Scan for the cell matching the given text and deliver its [x, y] coordinate at center. 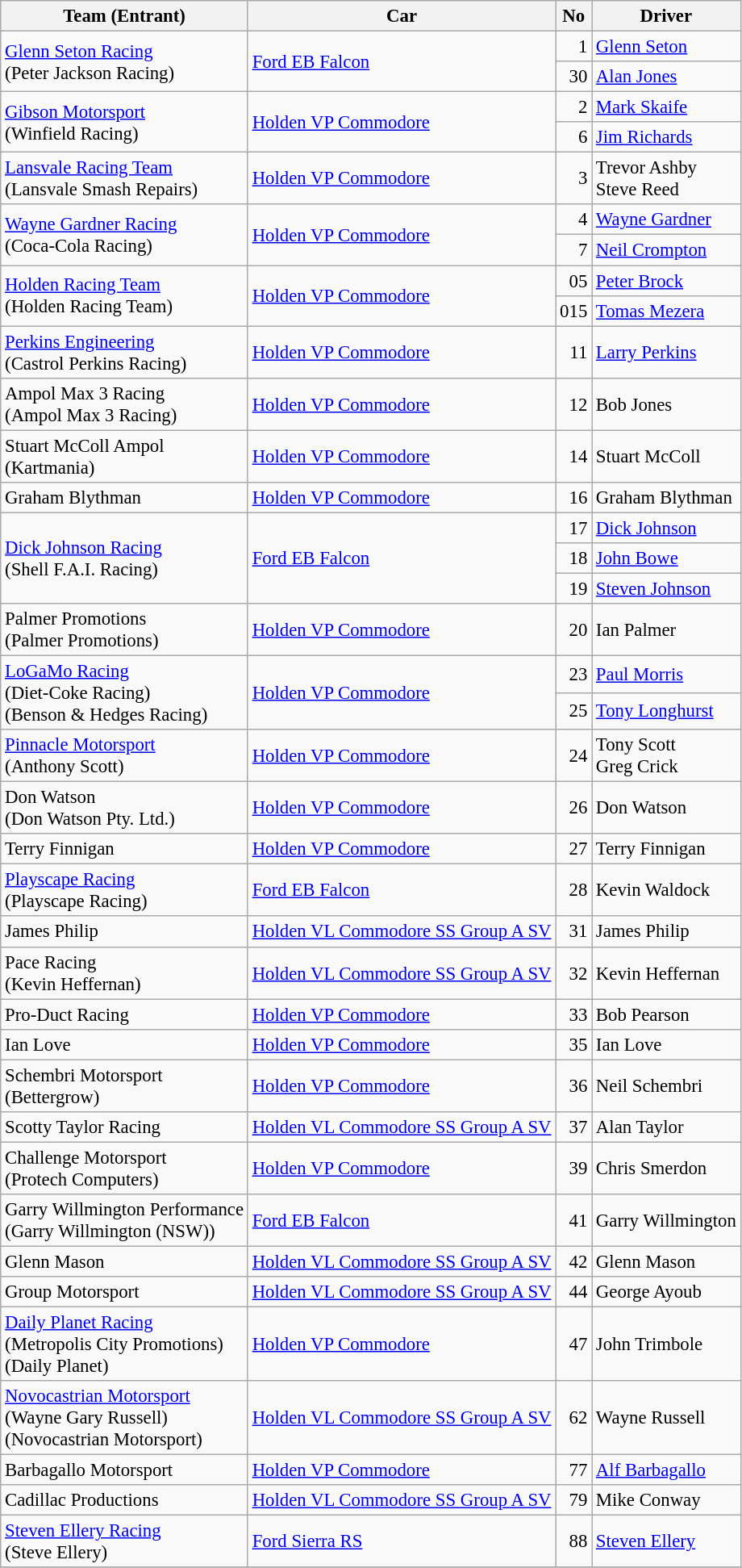
41 [574, 1220]
Neil Schembri [666, 1086]
62 [574, 1418]
19 [574, 588]
Kevin Heffernan [666, 973]
Barbagallo Motorsport [124, 1470]
44 [574, 1292]
30 [574, 77]
John Trimbole [666, 1344]
05 [574, 281]
Mark Skaife [666, 107]
Holden Racing Team (Holden Racing Team) [124, 295]
Group Motorsport [124, 1292]
Wayne Russell [666, 1418]
Bob Pearson [666, 1014]
11 [574, 352]
Lansvale Racing Team (Lansvale Smash Repairs) [124, 179]
42 [574, 1261]
88 [574, 1541]
79 [574, 1500]
Driver [666, 16]
Glenn Seton Racing (Peter Jackson Racing) [124, 61]
Larry Perkins [666, 352]
Jim Richards [666, 137]
Steven Ellery [666, 1541]
Garry Willmington Performance (Garry Willmington (NSW)) [124, 1220]
Ian Palmer [666, 629]
Alan Jones [666, 77]
25 [574, 711]
7 [574, 250]
14 [574, 457]
Palmer Promotions (Palmer Promotions) [124, 629]
18 [574, 558]
Wayne Gardner Racing (Coca-Cola Racing) [124, 236]
Wayne Gardner [666, 220]
Playscape Racing (Playscape Racing) [124, 891]
Pace Racing (Kevin Heffernan) [124, 973]
4 [574, 220]
Garry Willmington [666, 1220]
6 [574, 137]
Alf Barbagallo [666, 1470]
Scotty Taylor Racing [124, 1127]
Trevor Ashby Steve Reed [666, 179]
1 [574, 47]
Kevin Waldock [666, 891]
Cadillac Productions [124, 1500]
Pro-Duct Racing [124, 1014]
2 [574, 107]
Don Watson [666, 809]
Schembri Motorsport (Bettergrow) [124, 1086]
23 [574, 675]
36 [574, 1086]
Team (Entrant) [124, 16]
Car [402, 16]
Don Watson (Don Watson Pty. Ltd.) [124, 809]
Daily Planet Racing (Metropolis City Promotions) (Daily Planet) [124, 1344]
Peter Brock [666, 281]
17 [574, 528]
Glenn Seton [666, 47]
28 [574, 891]
Pinnacle Motorsport (Anthony Scott) [124, 755]
Gibson Motorsport (Winfield Racing) [124, 123]
27 [574, 849]
Mike Conway [666, 1500]
Challenge Motorsport (Protech Computers) [124, 1169]
24 [574, 755]
Bob Jones [666, 403]
31 [574, 932]
Chris Smerdon [666, 1169]
33 [574, 1014]
015 [574, 311]
Neil Crompton [666, 250]
Stuart McColl Ampol (Kartmania) [124, 457]
3 [574, 179]
Perkins Engineering (Castrol Perkins Racing) [124, 352]
35 [574, 1044]
Steven Johnson [666, 588]
LoGaMo Racing (Diet-Coke Racing) (Benson & Hedges Racing) [124, 693]
Dick Johnson Racing (Shell F.A.I. Racing) [124, 558]
Ampol Max 3 Racing (Ampol Max 3 Racing) [124, 403]
Tony Scott Greg Crick [666, 755]
John Bowe [666, 558]
77 [574, 1470]
20 [574, 629]
George Ayoub [666, 1292]
Steven Ellery Racing (Steve Ellery) [124, 1541]
Novocastrian Motorsport (Wayne Gary Russell) (Novocastrian Motorsport) [124, 1418]
16 [574, 498]
Dick Johnson [666, 528]
37 [574, 1127]
47 [574, 1344]
Paul Morris [666, 675]
12 [574, 403]
Tony Longhurst [666, 711]
26 [574, 809]
32 [574, 973]
No [574, 16]
Stuart McColl [666, 457]
Alan Taylor [666, 1127]
Ford Sierra RS [402, 1541]
39 [574, 1169]
Tomas Mezera [666, 311]
